Return the (x, y) coordinate for the center point of the cell that contains the specified text.  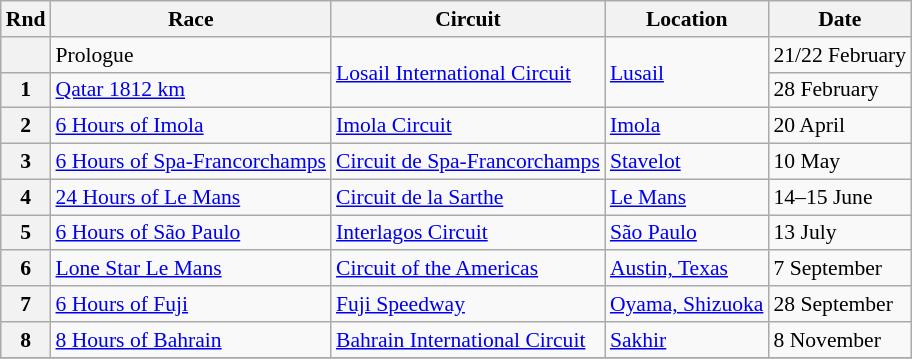
Stavelot (687, 162)
1 (26, 90)
Le Mans (687, 197)
8 (26, 340)
Interlagos Circuit (468, 233)
6 Hours of Spa-Francorchamps (190, 162)
Losail International Circuit (468, 72)
4 (26, 197)
6 Hours of São Paulo (190, 233)
6 (26, 269)
Sakhir (687, 340)
Bahrain International Circuit (468, 340)
24 Hours of Le Mans (190, 197)
Circuit de la Sarthe (468, 197)
6 Hours of Fuji (190, 304)
Location (687, 19)
São Paulo (687, 233)
Imola (687, 126)
21/22 February (840, 55)
13 July (840, 233)
8 Hours of Bahrain (190, 340)
Fuji Speedway (468, 304)
7 September (840, 269)
7 (26, 304)
8 November (840, 340)
Circuit (468, 19)
28 September (840, 304)
Oyama, Shizuoka (687, 304)
Lusail (687, 72)
6 Hours of Imola (190, 126)
Date (840, 19)
Circuit de Spa-Francorchamps (468, 162)
Austin, Texas (687, 269)
Qatar 1812 km (190, 90)
Circuit of the Americas (468, 269)
28 February (840, 90)
3 (26, 162)
Lone Star Le Mans (190, 269)
Race (190, 19)
5 (26, 233)
20 April (840, 126)
14–15 June (840, 197)
10 May (840, 162)
2 (26, 126)
Imola Circuit (468, 126)
Prologue (190, 55)
Rnd (26, 19)
